Search for the cell housing the specified text and yield its [X, Y] center coordinate. 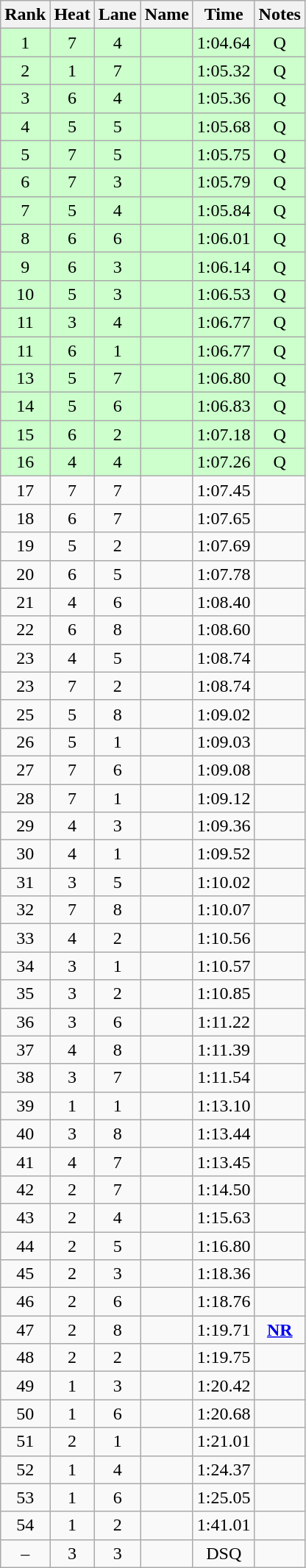
1:10.85 [224, 994]
43 [25, 1217]
1:24.37 [224, 1469]
Lane [118, 15]
1:25.05 [224, 1497]
39 [25, 1106]
1:05.32 [224, 71]
36 [25, 1022]
53 [25, 1497]
1:05.36 [224, 99]
NR [280, 1330]
1:15.63 [224, 1217]
1:16.80 [224, 1246]
1:14.50 [224, 1189]
14 [25, 407]
20 [25, 574]
1:07.26 [224, 462]
1:10.57 [224, 966]
48 [25, 1358]
19 [25, 546]
1:06.14 [224, 266]
33 [25, 938]
1:18.76 [224, 1302]
1:08.60 [224, 630]
10 [25, 294]
1:05.79 [224, 182]
13 [25, 379]
1:21.01 [224, 1442]
18 [25, 518]
1:10.56 [224, 938]
41 [25, 1161]
1:05.84 [224, 210]
29 [25, 826]
DSQ [224, 1553]
1:06.01 [224, 238]
1:13.45 [224, 1161]
51 [25, 1442]
17 [25, 490]
1:07.65 [224, 518]
50 [25, 1414]
1:05.75 [224, 154]
1:11.54 [224, 1078]
35 [25, 994]
1:06.80 [224, 379]
1:05.68 [224, 126]
28 [25, 798]
38 [25, 1078]
45 [25, 1274]
1:09.52 [224, 854]
1:10.07 [224, 910]
31 [25, 882]
22 [25, 630]
1:19.75 [224, 1358]
21 [25, 602]
1:20.68 [224, 1414]
1:11.39 [224, 1050]
1:07.69 [224, 546]
47 [25, 1330]
1:10.02 [224, 882]
37 [25, 1050]
54 [25, 1525]
Notes [280, 15]
1:41.01 [224, 1525]
40 [25, 1134]
34 [25, 966]
1:13.44 [224, 1134]
1:09.08 [224, 770]
44 [25, 1246]
1:07.78 [224, 574]
Heat [72, 15]
1:07.45 [224, 490]
42 [25, 1189]
26 [25, 742]
Time [224, 15]
1:08.40 [224, 602]
1:04.64 [224, 43]
15 [25, 434]
1:06.83 [224, 407]
Name [166, 15]
1:19.71 [224, 1330]
Rank [25, 15]
1:06.53 [224, 294]
27 [25, 770]
1:18.36 [224, 1274]
1:07.18 [224, 434]
1:09.12 [224, 798]
46 [25, 1302]
1:13.10 [224, 1106]
1:09.02 [224, 714]
25 [25, 714]
1:09.03 [224, 742]
16 [25, 462]
9 [25, 266]
1:11.22 [224, 1022]
1:20.42 [224, 1386]
30 [25, 854]
32 [25, 910]
52 [25, 1469]
1:09.36 [224, 826]
– [25, 1553]
49 [25, 1386]
